Pinpoint the cell where the given text exists, returning its (X, Y) midpoint coordinate. 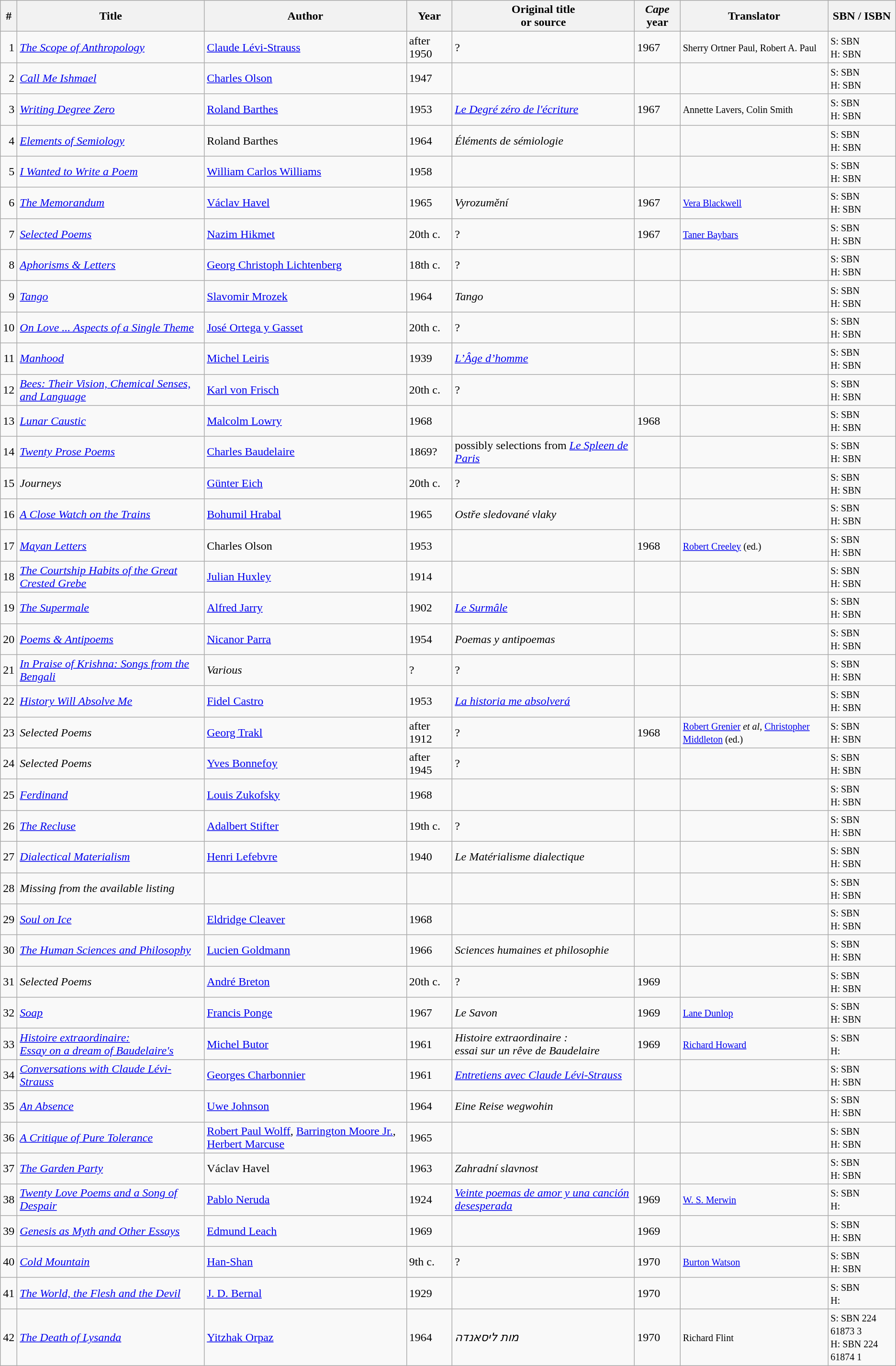
33 (9, 1044)
16 (9, 514)
Julian Huxley (305, 576)
20 (9, 639)
11 (9, 358)
Genesis as Myth and Other Essays (111, 1231)
André Breton (305, 982)
Slavomir Mrozek (305, 296)
Fidel Castro (305, 701)
Lunar Caustic (111, 421)
An Absence (111, 1106)
12 (9, 390)
I Wanted to Write a Poem (111, 171)
10 (9, 327)
Mayan Letters (111, 546)
Call Me Ishmael (111, 79)
Various (305, 670)
Richard Howard (754, 1044)
Adalbert Stifter (305, 825)
after 1945 (429, 763)
Le Savon (544, 1013)
Original titleor source (544, 16)
31 (9, 982)
The Death of Lysanda (111, 1337)
Le Degré zéro de l'écriture (544, 109)
Georg Christoph Lichtenberg (305, 265)
The World, the Flesh and the Devil (111, 1293)
Richard Flint (754, 1337)
Twenty Love Poems and a Song of Despair (111, 1200)
1929 (429, 1293)
after 1912 (429, 733)
The Supermale (111, 608)
Bees: Their Vision, Chemical Senses, and Language (111, 390)
The Human Sciences and Philosophy (111, 951)
Francis Ponge (305, 1013)
1940 (429, 857)
Eine Reise wegwohin (544, 1106)
37 (9, 1168)
Vyrozumění (544, 203)
William Carlos Williams (305, 171)
28 (9, 888)
1963 (429, 1168)
Zahradní slavnost (544, 1168)
1966 (429, 951)
The Scope of Anthropology (111, 47)
Vera Blackwell (754, 203)
Title (111, 16)
Robert Creeley (ed.) (754, 546)
7 (9, 234)
Burton Watson (754, 1262)
1947 (429, 79)
17 (9, 546)
Ferdinand (111, 795)
Translator (754, 16)
J. D. Bernal (305, 1293)
19 (9, 608)
6 (9, 203)
35 (9, 1106)
Georges Charbonnier (305, 1075)
Writing Degree Zero (111, 109)
Conversations with Claude Lévi-Strauss (111, 1075)
Poems & Antipoems (111, 639)
Missing from the available listing (111, 888)
Dialectical Materialism (111, 857)
In Praise of Krishna: Songs from the Bengali (111, 670)
Lane Dunlop (754, 1013)
39 (9, 1231)
José Ortega y Gasset (305, 327)
L’Âge d’homme (544, 358)
History Will Absolve Me (111, 701)
26 (9, 825)
Karl von Frisch (305, 390)
On Love ... Aspects of a Single Theme (111, 327)
Henri Lefebvre (305, 857)
Malcolm Lowry (305, 421)
Year (429, 16)
S: SBN 224 61873 3H: SBN 224 61874 1 (862, 1337)
9 (9, 296)
23 (9, 733)
30 (9, 951)
25 (9, 795)
Cold Mountain (111, 1262)
Soul on Ice (111, 919)
The Courtship Habits of the Great Crested Grebe (111, 576)
The Memorandum (111, 203)
Eldridge Cleaver (305, 919)
Veinte poemas de amor y una canción desesperada (544, 1200)
8 (9, 265)
Nicanor Parra (305, 639)
1869? (429, 452)
36 (9, 1138)
Le Surmâle (544, 608)
Yves Bonnefoy (305, 763)
La historia me absolverá (544, 701)
Charles Baudelaire (305, 452)
1 (9, 47)
W. S. Merwin (754, 1200)
1954 (429, 639)
Histoire extraordinaire:Essay on a dream of Baudelaire's (111, 1044)
Claude Lévi-Strauss (305, 47)
34 (9, 1075)
Cape year (658, 16)
Lucien Goldmann (305, 951)
Michel Leiris (305, 358)
Elements of Semiology (111, 141)
Ostře sledované vlaky (544, 514)
Poemas y antipoemas (544, 639)
Bohumil Hrabal (305, 514)
Manhood (111, 358)
Aphorisms & Letters (111, 265)
19th c. (429, 825)
1914 (429, 576)
Soap (111, 1013)
Twenty Prose Poems (111, 452)
29 (9, 919)
Journeys (111, 484)
1902 (429, 608)
40 (9, 1262)
A Critique of Pure Tolerance (111, 1138)
Robert Paul Wolff, Barrington Moore Jr., Herbert Marcuse (305, 1138)
Robert Grenier et al, Christopher Middleton (ed.) (754, 733)
21 (9, 670)
The Garden Party (111, 1168)
18th c. (429, 265)
42 (9, 1337)
41 (9, 1293)
Author (305, 16)
מות ליסאנדה (544, 1337)
Nazim Hikmet (305, 234)
# (9, 16)
1958 (429, 171)
Entretiens avec Claude Lévi-Strauss (544, 1075)
SBN / ISBN (862, 16)
5 (9, 171)
Uwe Johnson (305, 1106)
Louis Zukofsky (305, 795)
18 (9, 576)
2 (9, 79)
Sciences humaines et philosophie (544, 951)
Michel Butor (305, 1044)
A Close Watch on the Trains (111, 514)
Günter Eich (305, 484)
1939 (429, 358)
27 (9, 857)
Annette Lavers, Colin Smith (754, 109)
Han-Shan (305, 1262)
Alfred Jarry (305, 608)
Le Matérialisme dialectique (544, 857)
15 (9, 484)
Yitzhak Orpaz (305, 1337)
The Recluse (111, 825)
32 (9, 1013)
possibly selections from Le Spleen de Paris (544, 452)
Sherry Ortner Paul, Robert A. Paul (754, 47)
22 (9, 701)
Histoire extraordinaire :essai sur un rêve de Baudelaire (544, 1044)
14 (9, 452)
after 1950 (429, 47)
Taner Baybars (754, 234)
Pablo Neruda (305, 1200)
1924 (429, 1200)
Edmund Leach (305, 1231)
Georg Trakl (305, 733)
3 (9, 109)
Éléments de sémiologie (544, 141)
13 (9, 421)
9th c. (429, 1262)
24 (9, 763)
4 (9, 141)
38 (9, 1200)
